Find where the given text appears and provide that cell's center as (x, y) coordinate. 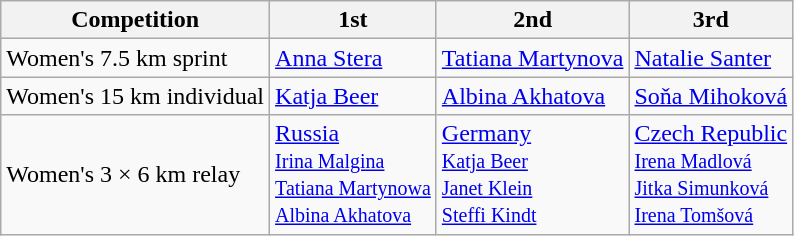
Women's 15 km individual (136, 96)
GermanyKatja BeerJanet KleinSteffi Kindt (532, 174)
Anna Stera (354, 58)
Natalie Santer (711, 58)
RussiaIrina MalginaTatiana MartynowaAlbina Akhatova (354, 174)
Albina Akhatova (532, 96)
Women's 7.5 km sprint (136, 58)
Competition (136, 20)
1st (354, 20)
3rd (711, 20)
Tatiana Martynova (532, 58)
Women's 3 × 6 km relay (136, 174)
Katja Beer (354, 96)
2nd (532, 20)
Czech RepublicIrena MadlováJitka SimunkováIrena Tomšová (711, 174)
Soňa Mihoková (711, 96)
